Provide the [X, Y] coordinate of the cell's center where the given text is located.  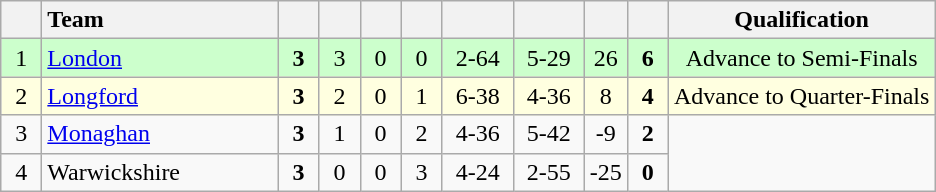
Warwickshire [160, 172]
5-29 [548, 58]
4-24 [478, 172]
Monaghan [160, 134]
6 [648, 58]
Team [160, 20]
-25 [606, 172]
6-38 [478, 96]
Advance to Semi-Finals [802, 58]
London [160, 58]
2-64 [478, 58]
5-42 [548, 134]
26 [606, 58]
Qualification [802, 20]
Longford [160, 96]
-9 [606, 134]
Advance to Quarter-Finals [802, 96]
2-55 [548, 172]
8 [606, 96]
